Provide the (x, y) coordinate of the cell's center where the given text is located.  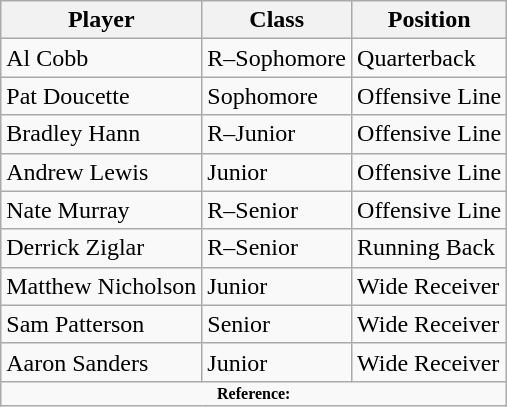
Quarterback (430, 58)
Bradley Hann (102, 134)
Sam Patterson (102, 324)
Class (277, 20)
Reference: (254, 393)
Pat Doucette (102, 96)
Player (102, 20)
Aaron Sanders (102, 362)
Al Cobb (102, 58)
R–Junior (277, 134)
Position (430, 20)
Running Back (430, 248)
Senior (277, 324)
Derrick Ziglar (102, 248)
R–Sophomore (277, 58)
Matthew Nicholson (102, 286)
Nate Murray (102, 210)
Sophomore (277, 96)
Andrew Lewis (102, 172)
